Detect which cell encompasses the target text, then output its [x, y] center coordinate. 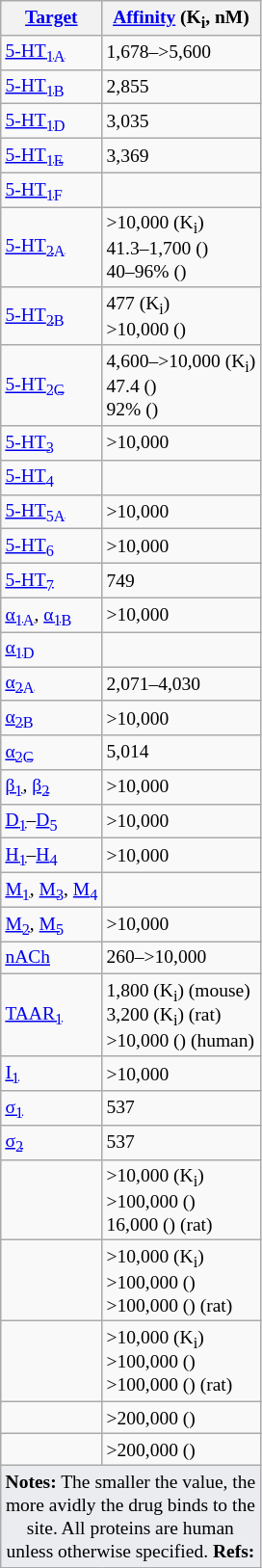
5-HT2B [52, 316]
nACh [52, 958]
>10,000 (Ki)41.3–1,700 ()40–96% () [181, 248]
2,071–4,030 [181, 684]
σ1 [52, 1108]
I1 [52, 1074]
3,035 [181, 121]
D1–D5 [52, 821]
2,855 [181, 87]
477 (Ki)>10,000 () [181, 316]
1,678–>5,600 [181, 52]
TAAR1 [52, 1015]
M1, M3, M4 [52, 890]
Affinity (Ki, nM) [181, 18]
σ2 [52, 1143]
5-HT6 [52, 546]
5,014 [181, 753]
1,800 (Ki) (mouse)3,200 (Ki) (rat)>10,000 () (human) [181, 1015]
5-HT4 [52, 477]
5-HT5A [52, 512]
H1–H4 [52, 856]
749 [181, 580]
5-HT1B [52, 87]
5-HT1D [52, 121]
5-HT1F [52, 190]
Target [52, 18]
5-HT2C [52, 385]
5-HT3 [52, 443]
α1D [52, 650]
>10,000 (Ki)>100,000 ()16,000 () (rat) [181, 1200]
3,369 [181, 155]
α2C [52, 753]
M2, M5 [52, 924]
5-HT2A [52, 248]
α2B [52, 718]
5-HT1A [52, 52]
Notes: The smaller the value, the more avidly the drug binds to the site. All proteins are human unless otherwise specified. Refs: [131, 1517]
5-HT1E [52, 155]
5-HT7 [52, 580]
4,600–>10,000 (Ki)47.4 ()92% () [181, 385]
α1A, α1B [52, 615]
α2A [52, 684]
260–>10,000 [181, 958]
β1, β2 [52, 787]
